Search for the cell housing the specified text and yield its [x, y] center coordinate. 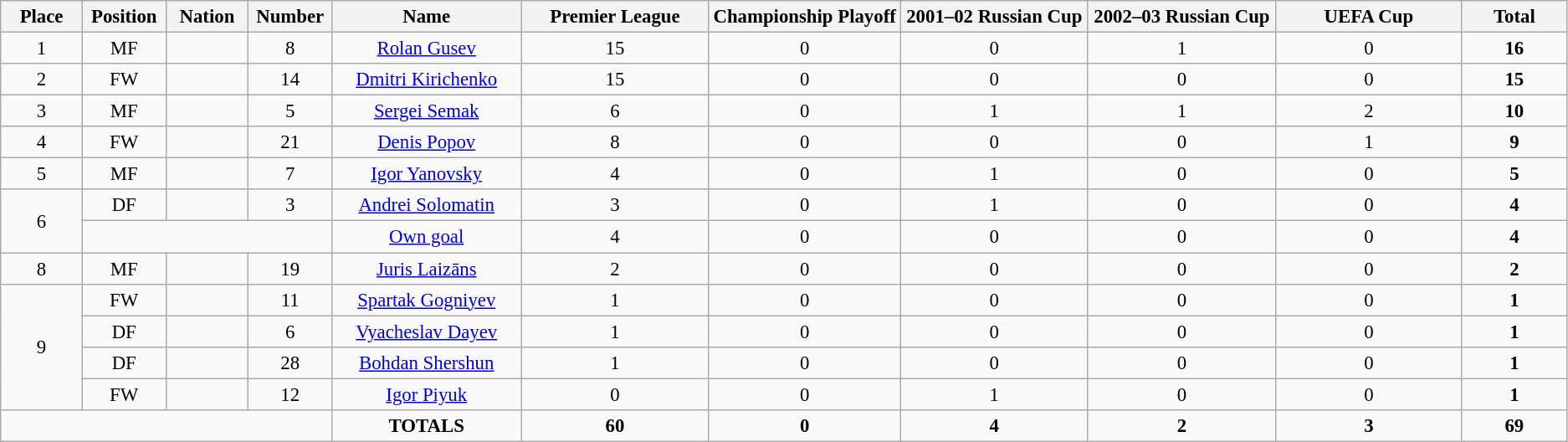
2002–03 Russian Cup [1181, 17]
19 [290, 269]
Andrei Solomatin [427, 205]
Igor Yanovsky [427, 174]
11 [290, 300]
2001–02 Russian Cup [994, 17]
7 [290, 174]
Own goal [427, 237]
60 [615, 426]
TOTALS [427, 426]
Denis Popov [427, 142]
10 [1514, 111]
21 [290, 142]
Championship Playoff [805, 17]
Name [427, 17]
Juris Laizāns [427, 269]
Total [1514, 17]
16 [1514, 49]
Bohdan Shershun [427, 362]
Place [42, 17]
Rolan Gusev [427, 49]
69 [1514, 426]
UEFA Cup [1369, 17]
Sergei Semak [427, 111]
Igor Piyuk [427, 394]
Nation [208, 17]
Number [290, 17]
12 [290, 394]
Position [124, 17]
14 [290, 80]
28 [290, 362]
Spartak Gogniyev [427, 300]
Premier League [615, 17]
Vyacheslav Dayev [427, 331]
Dmitri Kirichenko [427, 80]
